Return the (X, Y) coordinate for the center point of the cell that contains the specified text.  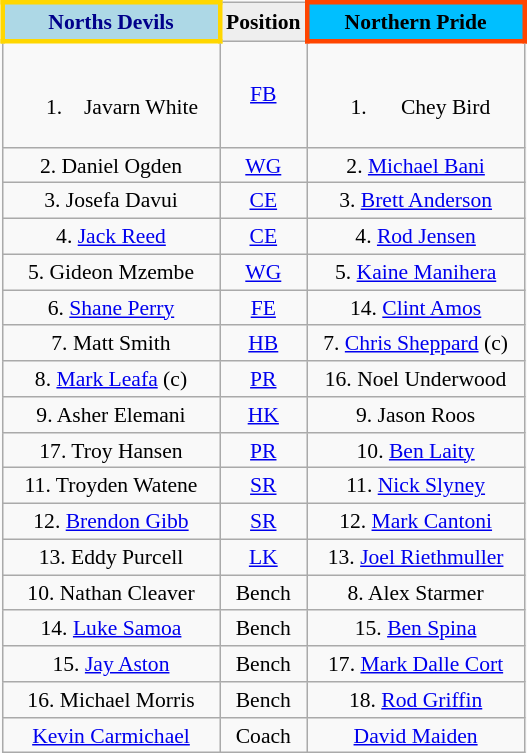
7. Chris Sheppard (c) (416, 343)
2. Michael Bani (416, 165)
12. Brendon Gibb (110, 522)
16. Michael Morris (110, 700)
Javarn White (110, 94)
6. Shane Perry (110, 308)
4. Rod Jensen (416, 237)
3. Brett Anderson (416, 201)
David Maiden (416, 735)
13. Eddy Purcell (110, 557)
Chey Bird (416, 94)
15. Ben Spina (416, 628)
15. Jay Aston (110, 664)
9. Jason Roos (416, 415)
Northern Pride (416, 22)
LK (264, 557)
14. Luke Samoa (110, 628)
10. Ben Laity (416, 450)
4. Jack Reed (110, 237)
3. Josefa Davui (110, 201)
FE (264, 308)
16. Noel Underwood (416, 379)
17. Mark Dalle Cort (416, 664)
8. Mark Leafa (c) (110, 379)
14. Clint Amos (416, 308)
11. Troyden Watene (110, 486)
8. Alex Starmer (416, 593)
5. Gideon Mzembe (110, 272)
12. Mark Cantoni (416, 522)
HB (264, 343)
FB (264, 94)
Norths Devils (110, 22)
2. Daniel Ogden (110, 165)
18. Rod Griffin (416, 700)
Position (264, 22)
9. Asher Elemani (110, 415)
17. Troy Hansen (110, 450)
7. Matt Smith (110, 343)
5. Kaine Manihera (416, 272)
Coach (264, 735)
Kevin Carmichael (110, 735)
11. Nick Slyney (416, 486)
10. Nathan Cleaver (110, 593)
HK (264, 415)
13. Joel Riethmuller (416, 557)
